Return the (X, Y) coordinate for the center point of the cell that contains the specified text.  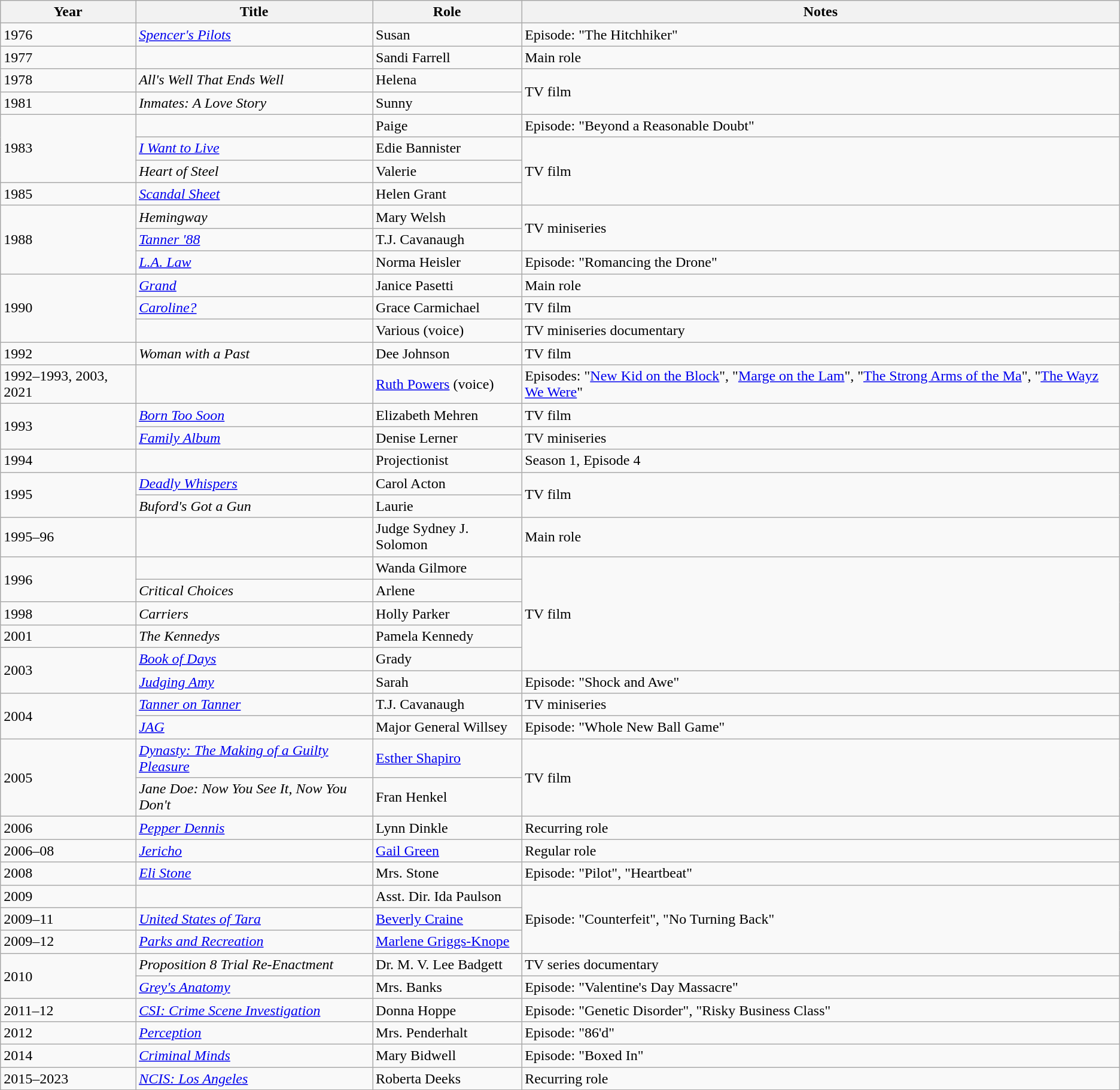
Year (68, 12)
Episodes: "New Kid on the Block", "Marge on the Lam", "The Strong Arms of the Ma", "The Wayz We Were" (821, 384)
2006–08 (68, 851)
1995–96 (68, 537)
Proposition 8 Trial Re-Enactment (254, 964)
Tanner on Tanner (254, 705)
Helen Grant (448, 194)
1988 (68, 239)
Helena (448, 80)
Mary Welsh (448, 217)
1983 (68, 148)
Book of Days (254, 659)
2005 (68, 778)
1996 (68, 579)
1994 (68, 461)
Inmates: A Love Story (254, 103)
Mary Bidwell (448, 1055)
Episode: "Whole New Ball Game" (821, 727)
Mrs. Penderhalt (448, 1033)
Pamela Kennedy (448, 636)
Deadly Whispers (254, 483)
TV miniseries documentary (821, 331)
Grace Carmichael (448, 308)
Lynn Dinkle (448, 828)
Tanner '88 (254, 239)
Jane Doe: Now You See It, Now You Don't (254, 797)
Parks and Recreation (254, 942)
Buford's Got a Gun (254, 506)
Major General Willsey (448, 727)
1995 (68, 495)
Heart of Steel (254, 171)
Roberta Deeks (448, 1079)
Episode: "86'd" (821, 1033)
Mrs. Stone (448, 873)
Dynasty: The Making of a Guilty Pleasure (254, 759)
2008 (68, 873)
TV series documentary (821, 964)
Dr. M. V. Lee Badgett (448, 964)
1992 (68, 354)
1992–1993, 2003, 2021 (68, 384)
Spencer's Pilots (254, 35)
Marlene Griggs-Knope (448, 942)
Asst. Dir. Ida Paulson (448, 896)
JAG (254, 727)
Role (448, 12)
Dee Johnson (448, 354)
Elizabeth Mehren (448, 415)
Pepper Dennis (254, 828)
2014 (68, 1055)
Esther Shapiro (448, 759)
Born Too Soon (254, 415)
Episode: "Romancing the Drone" (821, 262)
Norma Heisler (448, 262)
Grey's Anatomy (254, 987)
Sandi Farrell (448, 57)
2003 (68, 670)
Grand (254, 285)
Valerie (448, 171)
United States of Tara (254, 919)
1990 (68, 308)
Ruth Powers (voice) (448, 384)
Scandal Sheet (254, 194)
Projectionist (448, 461)
Denise Lerner (448, 438)
Holly Parker (448, 613)
2009 (68, 896)
Episode: "The Hitchhiker" (821, 35)
Mrs. Banks (448, 987)
Jericho (254, 851)
Fran Henkel (448, 797)
Various (voice) (448, 331)
Eli Stone (254, 873)
Caroline? (254, 308)
Arlene (448, 590)
Family Album (254, 438)
Episode: "Genetic Disorder", "Risky Business Class" (821, 1010)
Title (254, 12)
Criminal Minds (254, 1055)
Hemingway (254, 217)
2012 (68, 1033)
CSI: Crime Scene Investigation (254, 1010)
Carol Acton (448, 483)
1993 (68, 427)
1981 (68, 103)
L.A. Law (254, 262)
Judging Amy (254, 681)
Critical Choices (254, 590)
Paige (448, 126)
2004 (68, 716)
2006 (68, 828)
Episode: "Beyond a Reasonable Doubt" (821, 126)
Regular role (821, 851)
2009–11 (68, 919)
Beverly Craine (448, 919)
2015–2023 (68, 1079)
2001 (68, 636)
1985 (68, 194)
Season 1, Episode 4 (821, 461)
Sunny (448, 103)
Episode: "Shock and Awe" (821, 681)
2011–12 (68, 1010)
All's Well That Ends Well (254, 80)
Laurie (448, 506)
Donna Hoppe (448, 1010)
1998 (68, 613)
Grady (448, 659)
Gail Green (448, 851)
1978 (68, 80)
Episode: "Boxed In" (821, 1055)
2009–12 (68, 942)
Episode: "Pilot", "Heartbeat" (821, 873)
2010 (68, 976)
I Want to Live (254, 148)
Sarah (448, 681)
Janice Pasetti (448, 285)
Episode: "Valentine's Day Massacre" (821, 987)
1977 (68, 57)
Woman with a Past (254, 354)
Judge Sydney J. Solomon (448, 537)
Notes (821, 12)
Susan (448, 35)
The Kennedys (254, 636)
Carriers (254, 613)
Edie Bannister (448, 148)
NCIS: Los Angeles (254, 1079)
1976 (68, 35)
Wanda Gilmore (448, 568)
Episode: "Counterfeit", "No Turning Back" (821, 919)
Perception (254, 1033)
